Extract the (X, Y) coordinate from the center of the cell holding the provided text.  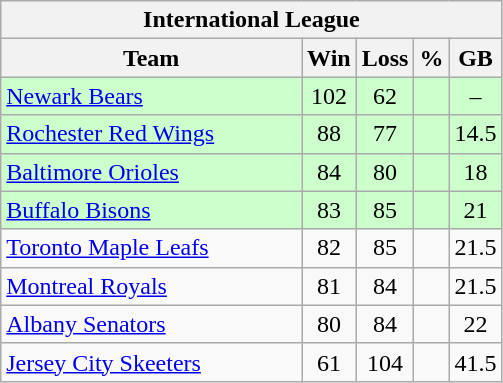
77 (385, 134)
Jersey City Skeeters (152, 362)
GB (476, 58)
Rochester Red Wings (152, 134)
61 (330, 362)
% (432, 58)
21 (476, 210)
Win (330, 58)
Team (152, 58)
81 (330, 286)
18 (476, 172)
Buffalo Bisons (152, 210)
Loss (385, 58)
14.5 (476, 134)
82 (330, 248)
Toronto Maple Leafs (152, 248)
41.5 (476, 362)
Montreal Royals (152, 286)
104 (385, 362)
– (476, 96)
83 (330, 210)
62 (385, 96)
International League (252, 20)
Albany Senators (152, 324)
88 (330, 134)
102 (330, 96)
Newark Bears (152, 96)
Baltimore Orioles (152, 172)
22 (476, 324)
